For the text-containing cell, return its midpoint in (x, y) coordinate format. 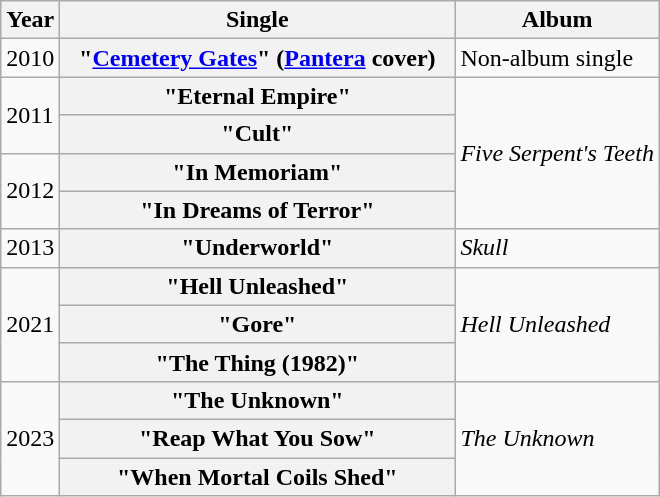
Hell Unleashed (558, 324)
2011 (30, 115)
2012 (30, 191)
"The Thing (1982)" (258, 362)
Album (558, 20)
Year (30, 20)
"Cemetery Gates" (Pantera cover) (258, 58)
"Hell Unleashed" (258, 286)
"The Unknown" (258, 400)
2023 (30, 438)
Single (258, 20)
"In Dreams of Terror" (258, 210)
The Unknown (558, 438)
Five Serpent's Teeth (558, 153)
2010 (30, 58)
"Gore" (258, 324)
"When Mortal Coils Shed" (258, 477)
2021 (30, 324)
"Cult" (258, 134)
Non-album single (558, 58)
"In Memoriam" (258, 172)
2013 (30, 248)
"Eternal Empire" (258, 96)
"Underworld" (258, 248)
"Reap What You Sow" (258, 438)
Skull (558, 248)
